Pinpoint the cell where the given text exists, returning its (x, y) midpoint coordinate. 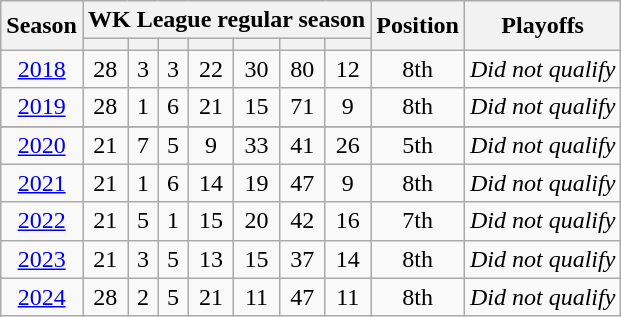
19 (257, 183)
2 (143, 297)
26 (348, 145)
16 (348, 221)
5th (418, 145)
80 (302, 69)
37 (302, 259)
2022 (42, 221)
2019 (42, 107)
30 (257, 69)
Season (42, 26)
20 (257, 221)
7th (418, 221)
Playoffs (542, 26)
7 (143, 145)
Position (418, 26)
33 (257, 145)
42 (302, 221)
2020 (42, 145)
12 (348, 69)
2024 (42, 297)
22 (211, 69)
2021 (42, 183)
2023 (42, 259)
2018 (42, 69)
71 (302, 107)
13 (211, 259)
WK League regular season (226, 20)
41 (302, 145)
